For the text-containing cell, return its midpoint in [x, y] coordinate format. 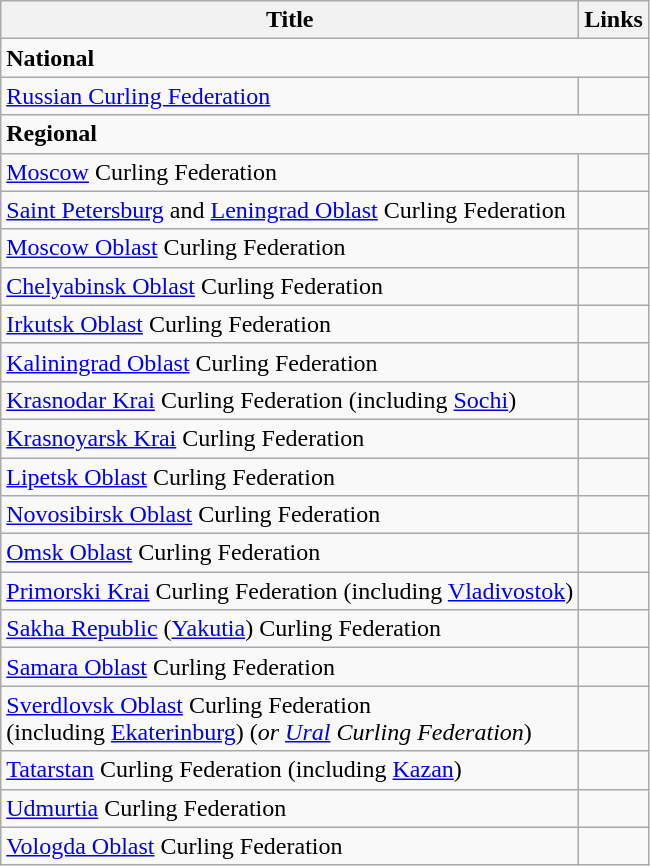
Russian Curling Federation [290, 96]
Lipetsk Oblast Curling Federation [290, 477]
Krasnodar Krai Curling Federation (including Sochi) [290, 400]
Title [290, 20]
Irkutsk Oblast Curling Federation [290, 324]
Saint Petersburg and Leningrad Oblast Curling Federation [290, 210]
Samara Oblast Curling Federation [290, 667]
Omsk Oblast Curling Federation [290, 553]
Vologda Oblast Curling Federation [290, 846]
Sakha Republic (Yakutia) Curling Federation [290, 629]
Chelyabinsk Oblast Curling Federation [290, 286]
Moscow Curling Federation [290, 172]
National [325, 58]
Sverdlovsk Oblast Curling Federation(including Ekaterinburg) (or Ural Curling Federation) [290, 718]
Regional [325, 134]
Krasnoyarsk Krai Curling Federation [290, 438]
Tatarstan Curling Federation (including Kazan) [290, 770]
Udmurtia Curling Federation [290, 808]
Kaliningrad Oblast Curling Federation [290, 362]
Links [614, 20]
Primorski Krai Curling Federation (including Vladivostok) [290, 591]
Novosibirsk Oblast Curling Federation [290, 515]
Moscow Oblast Curling Federation [290, 248]
